Return the [x, y] coordinate for the center point of the cell that contains the specified text.  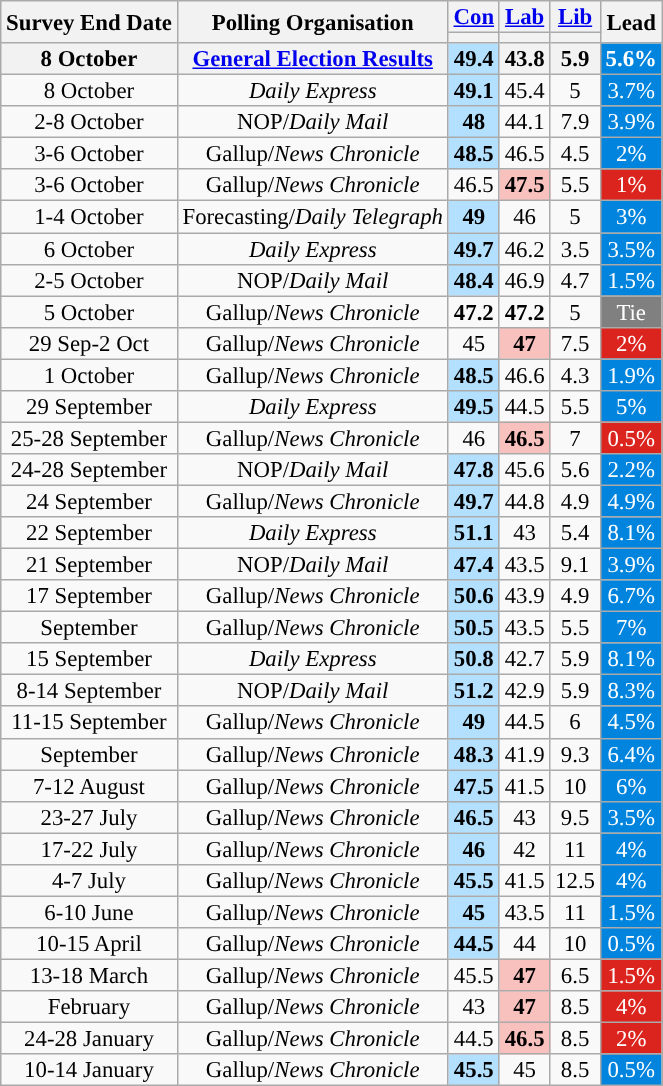
7-12 August [89, 786]
6.4% [631, 754]
1-4 October [89, 217]
17 September [89, 596]
50.6 [474, 596]
51.2 [474, 691]
Lead [631, 22]
8-14 September [89, 691]
13-18 March [89, 975]
4.3 [575, 375]
24 September [89, 501]
49.4 [474, 59]
44 [524, 944]
5.6% [631, 59]
6 October [89, 249]
44.1 [524, 122]
45.4 [524, 91]
4.5 [575, 154]
Polling Organisation [312, 22]
50.5 [474, 628]
50.8 [474, 659]
42 [524, 849]
General Election Results [312, 59]
47.8 [474, 470]
6.5 [575, 975]
44.8 [524, 501]
15 September [89, 659]
17-22 July [89, 849]
23-27 July [89, 817]
Survey End Date [89, 22]
5.6 [575, 470]
51.1 [474, 533]
10-15 April [89, 944]
1.9% [631, 375]
22 September [89, 533]
9.3 [575, 754]
Con [474, 17]
10-14 January [89, 1070]
1 October [89, 375]
6 [575, 723]
9.1 [575, 565]
45.6 [524, 470]
42.9 [524, 691]
48 [474, 122]
24-28 September [89, 470]
Tie [631, 312]
11-15 September [89, 723]
25-28 September [89, 438]
2-5 October [89, 280]
48.4 [474, 280]
2-8 October [89, 122]
4.9% [631, 501]
29 September [89, 407]
46.6 [524, 375]
1% [631, 186]
Lab [524, 17]
46.9 [524, 280]
49.1 [474, 91]
4-7 July [89, 881]
7 [575, 438]
5% [631, 407]
12.5 [575, 881]
3.7% [631, 91]
49.5 [474, 407]
4.5% [631, 723]
48.3 [474, 754]
24-28 January [89, 1039]
3.5 [575, 249]
7.9 [575, 122]
42.7 [524, 659]
41.9 [524, 754]
47.4 [474, 565]
February [89, 1007]
5.4 [575, 533]
43.8 [524, 59]
4.7 [575, 280]
Lib [575, 17]
8.3% [631, 691]
7% [631, 628]
46.2 [524, 249]
6% [631, 786]
5 October [89, 312]
6.7% [631, 596]
29 Sep-2 Oct [89, 343]
3% [631, 217]
43.9 [524, 596]
9.5 [575, 817]
21 September [89, 565]
7.5 [575, 343]
2.2% [631, 470]
6-10 June [89, 912]
Forecasting/Daily Telegraph [312, 217]
